Output the (X, Y) coordinate of the center of the cell containing the given text.  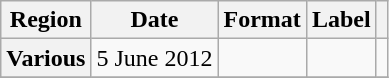
Date (154, 20)
5 June 2012 (154, 58)
Format (262, 20)
Label (341, 20)
Various (46, 58)
Region (46, 20)
